Pinpoint the cell where the given text exists, returning its [x, y] midpoint coordinate. 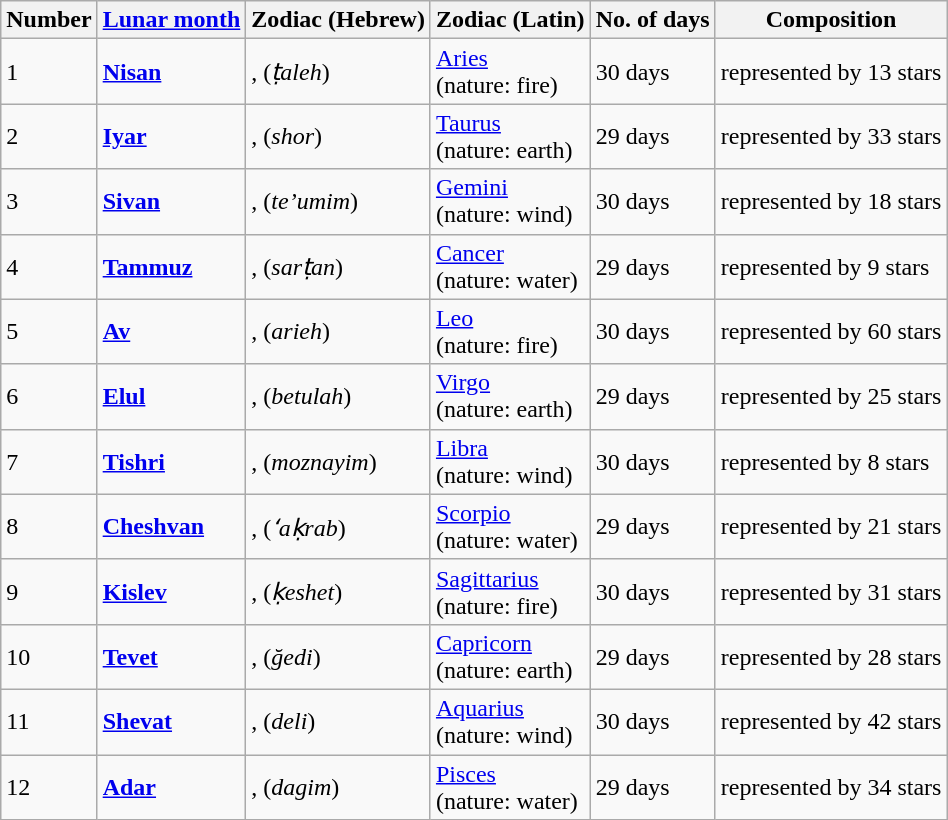
Cancer (nature: water) [510, 266]
Capricorn (nature: earth) [510, 656]
Zodiac (Latin) [510, 20]
, (ʻaḳrab) [338, 526]
Libra (nature: wind) [510, 462]
Lunar month [172, 20]
Av [172, 332]
represented by 13 stars [831, 72]
Tevet [172, 656]
, (ṭaleh) [338, 72]
, (dagim) [338, 786]
, (deli) [338, 722]
Tammuz [172, 266]
Shevat [172, 722]
, (moznayim) [338, 462]
, (shor) [338, 136]
Taurus (nature: earth) [510, 136]
4 [49, 266]
7 [49, 462]
, (arieh) [338, 332]
Pisces (nature: water) [510, 786]
represented by 9 stars [831, 266]
No. of days [652, 20]
Zodiac (Hebrew) [338, 20]
represented by 34 stars [831, 786]
Sagittarius (nature: fire) [510, 592]
Aquarius (nature: wind) [510, 722]
3 [49, 202]
6 [49, 396]
, (ğedi) [338, 656]
Kislev [172, 592]
9 [49, 592]
represented by 33 stars [831, 136]
represented by 21 stars [831, 526]
represented by 60 stars [831, 332]
represented by 25 stars [831, 396]
Virgo (nature: earth) [510, 396]
1 [49, 72]
represented by 42 stars [831, 722]
, (ḳeshet) [338, 592]
, (te’umim) [338, 202]
Leo (nature: fire) [510, 332]
Elul [172, 396]
Cheshvan [172, 526]
12 [49, 786]
, (sarṭan) [338, 266]
Sivan [172, 202]
8 [49, 526]
Number [49, 20]
10 [49, 656]
, (betulah) [338, 396]
11 [49, 722]
Iyar [172, 136]
Aries (nature: fire) [510, 72]
represented by 18 stars [831, 202]
5 [49, 332]
2 [49, 136]
represented by 8 stars [831, 462]
Scorpio (nature: water) [510, 526]
represented by 28 stars [831, 656]
Gemini (nature: wind) [510, 202]
Composition [831, 20]
Nisan [172, 72]
Tishri [172, 462]
Adar [172, 786]
represented by 31 stars [831, 592]
